For the text-containing cell, return its midpoint in (X, Y) coordinate format. 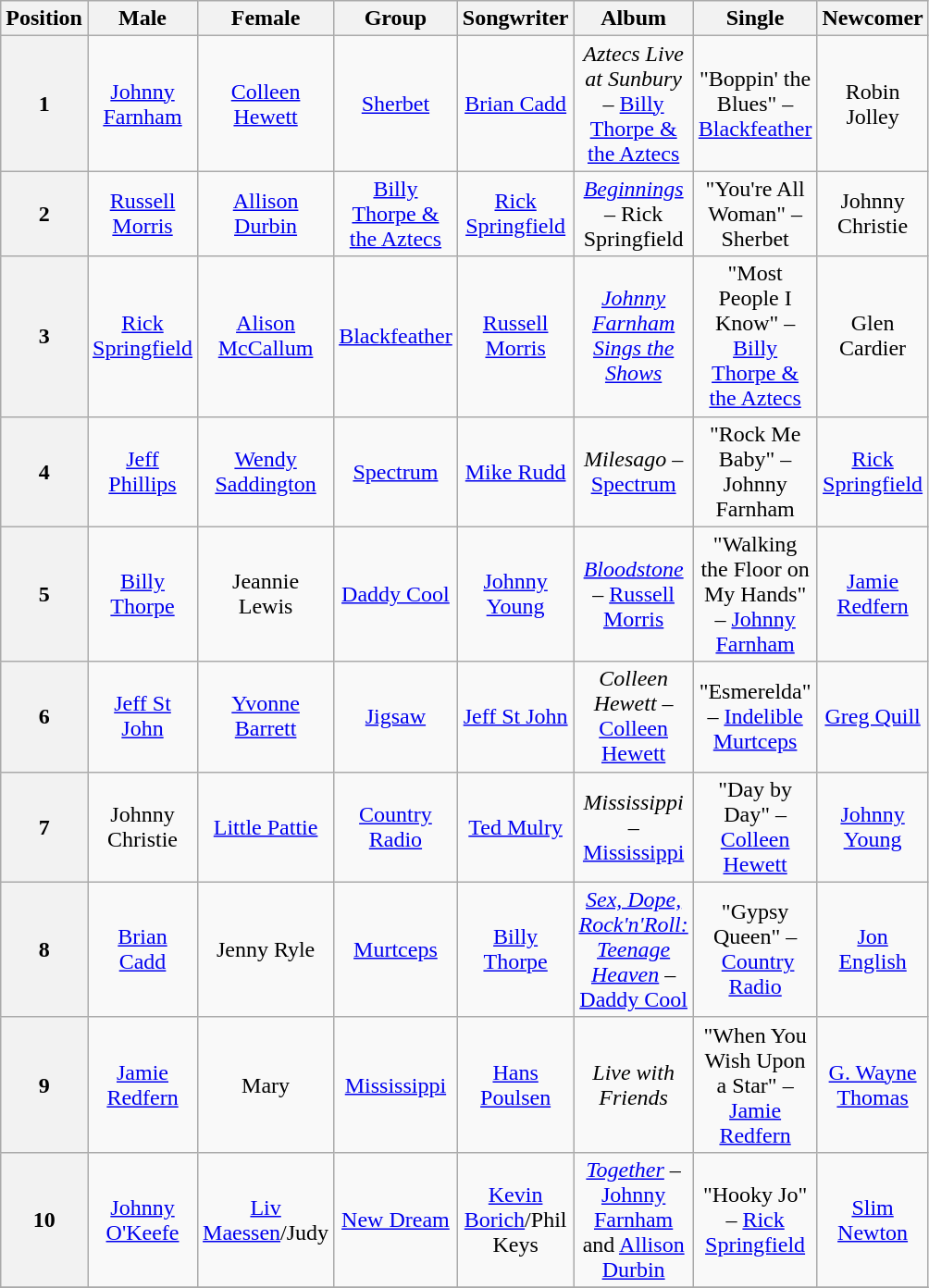
Murtceps (396, 949)
7 (44, 827)
Blackfeather (396, 337)
"Hooky Jo" – Rick Springfield (755, 1220)
Spectrum (396, 472)
Milesago – Spectrum (633, 472)
"Gypsy Queen" – Country Radio (755, 949)
Sherbet (396, 104)
"Walking the Floor on My Hands" – Johnny Farnham (755, 594)
Kevin Borich/Phil Keys (515, 1220)
2 (44, 214)
Together – Johnny Farnham and Allison Durbin (633, 1220)
Daddy Cool (396, 594)
"When You Wish Upon a Star" – Jamie Redfern (755, 1084)
Jon English (873, 949)
3 (44, 337)
Slim Newton (873, 1220)
Mississippi – Mississippi (633, 827)
9 (44, 1084)
Album (633, 19)
"You're All Woman" – Sherbet (755, 214)
Position (44, 19)
Jigsaw (396, 716)
"Boppin' the Blues" – Blackfeather (755, 104)
Greg Quill (873, 716)
Newcomer (873, 19)
Wendy Saddington (266, 472)
Sex, Dope, Rock'n'Roll: Teenage Heaven – Daddy Cool (633, 949)
5 (44, 594)
G. Wayne Thomas (873, 1084)
Live with Friends (633, 1084)
Johnny Farnham Sings the Shows (633, 337)
1 (44, 104)
Female (266, 19)
Aztecs Live at Sunbury – Billy Thorpe & the Aztecs (633, 104)
Country Radio (396, 827)
Robin Jolley (873, 104)
"Rock Me Baby" – Johnny Farnham (755, 472)
Yvonne Barrett (266, 716)
Ted Mulry (515, 827)
Billy Thorpe & the Aztecs (396, 214)
Colleen Hewett – Colleen Hewett (633, 716)
Mary (266, 1084)
8 (44, 949)
Alison McCallum (266, 337)
Jeannie Lewis (266, 594)
"Esmerelda" – Indelible Murtceps (755, 716)
Jeff Phillips (142, 472)
Single (755, 19)
4 (44, 472)
Colleen Hewett (266, 104)
Allison Durbin (266, 214)
Liv Maessen/Judy (266, 1220)
Glen Cardier (873, 337)
6 (44, 716)
Jenny Ryle (266, 949)
"Most People I Know" – Billy Thorpe & the Aztecs (755, 337)
Little Pattie (266, 827)
"Day by Day" – Colleen Hewett (755, 827)
Bloodstone – Russell Morris (633, 594)
Male (142, 19)
Songwriter (515, 19)
Hans Poulsen (515, 1084)
Beginnings – Rick Springfield (633, 214)
Group (396, 19)
Mike Rudd (515, 472)
Johnny O'Keefe (142, 1220)
Mississippi (396, 1084)
10 (44, 1220)
New Dream (396, 1220)
Johnny Farnham (142, 104)
